Provide the [X, Y] coordinate of the cell's center where the given text is located.  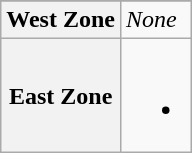
None [156, 20]
West Zone [61, 20]
East Zone [61, 96]
